Locate the cell with the specified text and output its [X, Y] center coordinate. 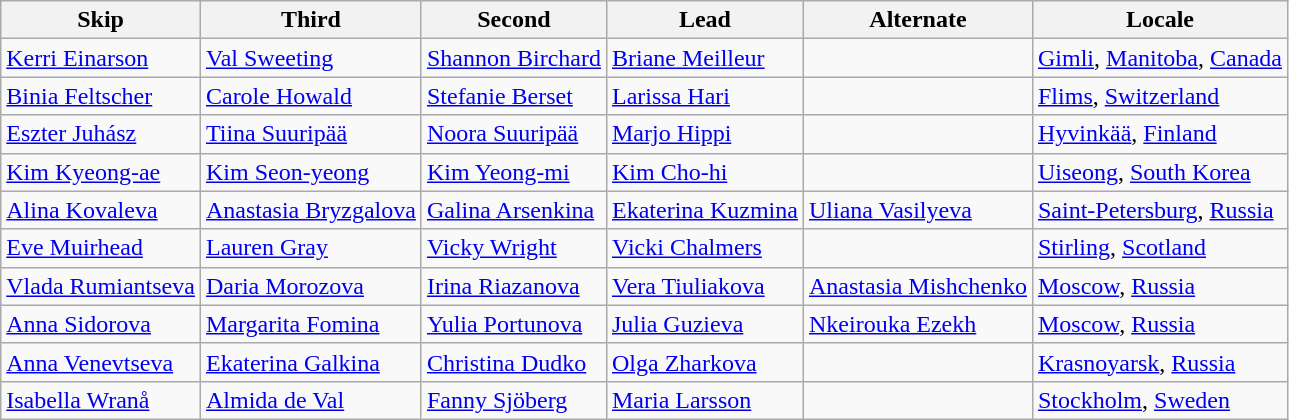
Marjo Hippi [704, 134]
Eszter Juhász [101, 134]
Binia Feltscher [101, 96]
Nkeirouka Ezekh [918, 324]
Alternate [918, 20]
Tiina Suuripää [310, 134]
Isabella Wranå [101, 400]
Locale [1160, 20]
Anastasia Mishchenko [918, 286]
Eve Muirhead [101, 248]
Val Sweeting [310, 58]
Shannon Birchard [514, 58]
Vlada Rumiantseva [101, 286]
Almida de Val [310, 400]
Briane Meilleur [704, 58]
Galina Arsenkina [514, 210]
Ekaterina Galkina [310, 362]
Kim Cho-hi [704, 172]
Lead [704, 20]
Stirling, Scotland [1160, 248]
Krasnoyarsk, Russia [1160, 362]
Vicki Chalmers [704, 248]
Lauren Gray [310, 248]
Uiseong, South Korea [1160, 172]
Noora Suuripää [514, 134]
Third [310, 20]
Christina Dudko [514, 362]
Irina Riazanova [514, 286]
Vera Tiuliakova [704, 286]
Olga Zharkova [704, 362]
Kim Seon-yeong [310, 172]
Kim Yeong-mi [514, 172]
Skip [101, 20]
Daria Morozova [310, 286]
Stefanie Berset [514, 96]
Anastasia Bryzgalova [310, 210]
Uliana Vasilyeva [918, 210]
Flims, Switzerland [1160, 96]
Larissa Hari [704, 96]
Margarita Fomina [310, 324]
Vicky Wright [514, 248]
Kerri Einarson [101, 58]
Carole Howald [310, 96]
Yulia Portunova [514, 324]
Fanny Sjöberg [514, 400]
Stockholm, Sweden [1160, 400]
Anna Venevtseva [101, 362]
Hyvinkää, Finland [1160, 134]
Second [514, 20]
Maria Larsson [704, 400]
Saint-Petersburg, Russia [1160, 210]
Anna Sidorova [101, 324]
Ekaterina Kuzmina [704, 210]
Kim Kyeong-ae [101, 172]
Alina Kovaleva [101, 210]
Gimli, Manitoba, Canada [1160, 58]
Julia Guzieva [704, 324]
